Pinpoint the cell where the given text exists, returning its [X, Y] midpoint coordinate. 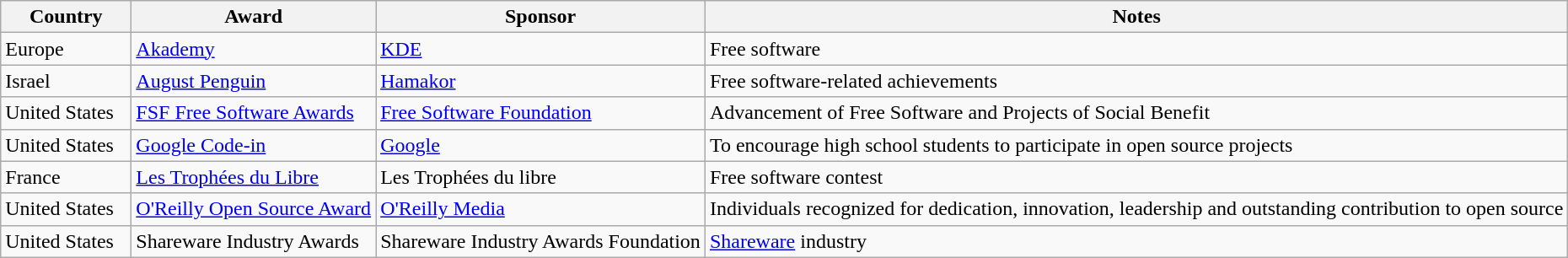
Shareware industry [1136, 241]
Google Code-in [254, 145]
O'Reilly Media [541, 209]
August Penguin [254, 81]
Notes [1136, 17]
Shareware Industry Awards [254, 241]
Individuals recognized for dedication, innovation, leadership and outstanding contribution to open source [1136, 209]
KDE [541, 49]
Free software-related achievements [1136, 81]
Free Software Foundation [541, 113]
Akademy [254, 49]
Sponsor [541, 17]
Hamakor [541, 81]
Free software contest [1136, 177]
Google [541, 145]
FSF Free Software Awards [254, 113]
Les Trophées du Libre [254, 177]
O'Reilly Open Source Award [254, 209]
Israel [66, 81]
To encourage high school students to participate in open source projects [1136, 145]
Free software [1136, 49]
Country [66, 17]
Shareware Industry Awards Foundation [541, 241]
Les Trophées du libre [541, 177]
Award [254, 17]
Europe [66, 49]
Advancement of Free Software and Projects of Social Benefit [1136, 113]
France [66, 177]
